Return the [X, Y] coordinate for the center point of the cell that contains the specified text.  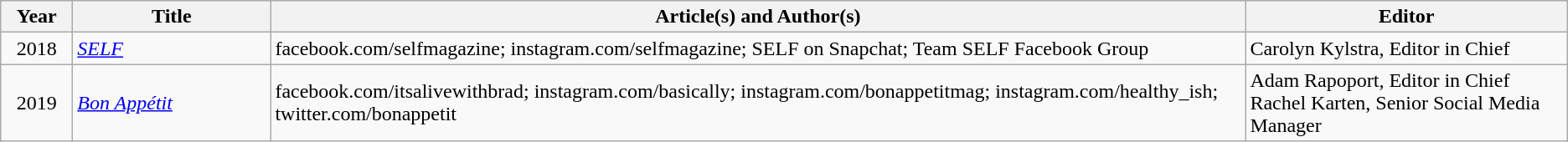
2018 [37, 48]
Title [172, 17]
Adam Rapoport, Editor in ChiefRachel Karten, Senior Social Media Manager [1406, 103]
SELF [172, 48]
Carolyn Kylstra, Editor in Chief [1406, 48]
facebook.com/selfmagazine; instagram.com/selfmagazine; SELF on Snapchat; Team SELF Facebook Group [758, 48]
Article(s) and Author(s) [758, 17]
2019 [37, 103]
Year [37, 17]
Editor [1406, 17]
facebook.com/itsalivewithbrad; instagram.com/basically; instagram.com/bonappetitmag; instagram.com/healthy_ish; twitter.com/bonappetit [758, 103]
Bon Appétit [172, 103]
